Return [x, y] of the center of cell containing provided text 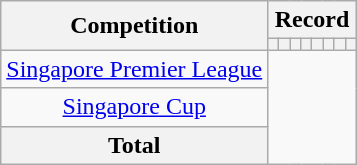
Record [312, 20]
Singapore Premier League [134, 69]
Total [134, 145]
Singapore Cup [134, 107]
Competition [134, 26]
